Find where the given text appears and provide that cell's center as (X, Y) coordinate. 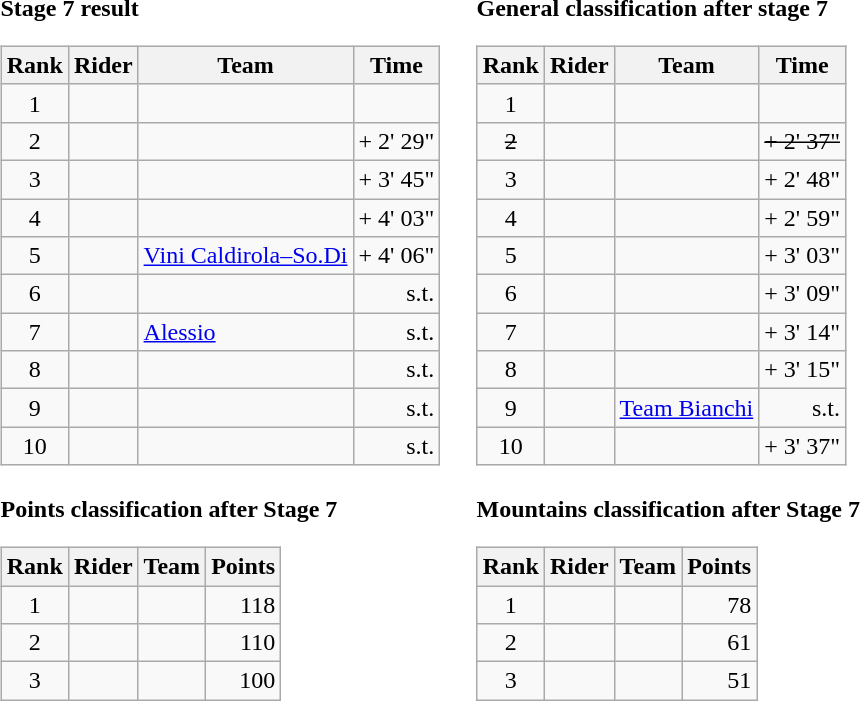
+ 3' 14" (802, 332)
51 (720, 681)
78 (720, 605)
+ 2' 29" (396, 141)
+ 3' 03" (802, 256)
+ 2' 37" (802, 141)
+ 2' 59" (802, 217)
Team Bianchi (686, 408)
+ 3' 45" (396, 179)
+ 4' 03" (396, 217)
Vini Caldirola–So.Di (246, 256)
110 (244, 643)
100 (244, 681)
+ 2' 48" (802, 179)
118 (244, 605)
+ 3' 37" (802, 446)
+ 3' 09" (802, 294)
Alessio (246, 332)
+ 4' 06" (396, 256)
61 (720, 643)
+ 3' 15" (802, 370)
